Pinpoint the cell where the given text exists, returning its [X, Y] midpoint coordinate. 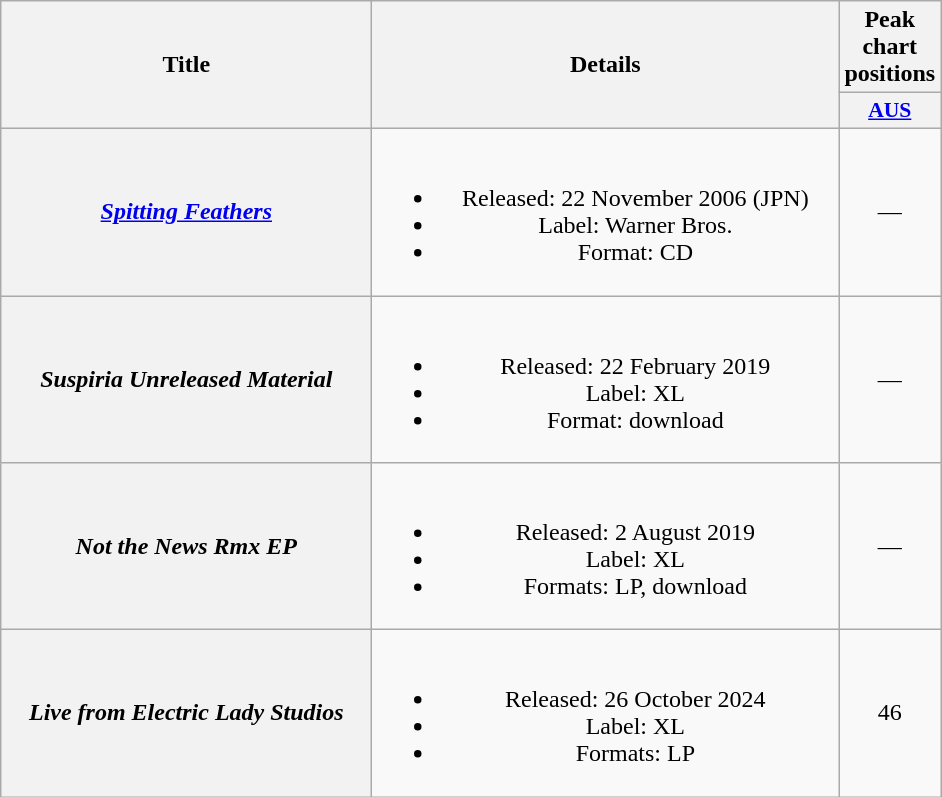
Not the News Rmx EP [186, 546]
Title [186, 65]
46 [890, 714]
Live from Electric Lady Studios [186, 714]
Spitting Feathers [186, 212]
Details [606, 65]
Peak chart positions [890, 47]
AUS [890, 111]
Suspiria Unreleased Material [186, 380]
Released: 22 November 2006 (JPN)Label: Warner Bros.Format: CD [606, 212]
Released: 2 August 2019Label: XLFormats: LP, download [606, 546]
Released: 22 February 2019Label: XLFormat: download [606, 380]
Released: 26 October 2024Label: XLFormats: LP [606, 714]
